Extract the (x, y) coordinate from the center of the cell holding the provided text.  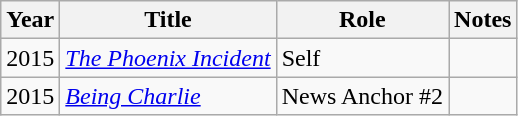
Self (362, 58)
Title (168, 20)
Being Charlie (168, 96)
Year (30, 20)
Role (362, 20)
Notes (483, 20)
The Phoenix Incident (168, 58)
News Anchor #2 (362, 96)
